Determine the (X, Y) coordinate at the center of the cell enclosing the given text.  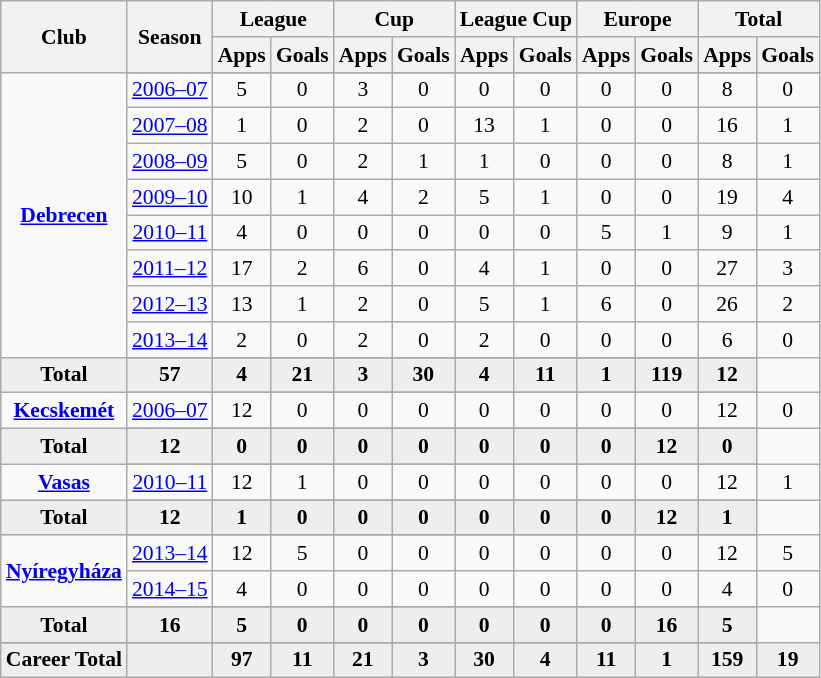
2011–12 (170, 269)
2008–09 (170, 162)
Vasas (64, 482)
2014–15 (170, 589)
Club (64, 36)
Career Total (64, 660)
Debrecen (64, 214)
9 (727, 233)
Season (170, 36)
119 (666, 375)
97 (242, 660)
10 (242, 197)
159 (727, 660)
Europe (638, 19)
2009–10 (170, 197)
2012–13 (170, 304)
2007–08 (170, 126)
17 (242, 269)
League Cup (516, 19)
Kecskemét (64, 411)
27 (727, 269)
League (274, 19)
Nyíregyháza (64, 572)
Cup (394, 19)
26 (727, 304)
57 (170, 375)
